Determine the (x, y) coordinate at the center of the cell enclosing the given text.  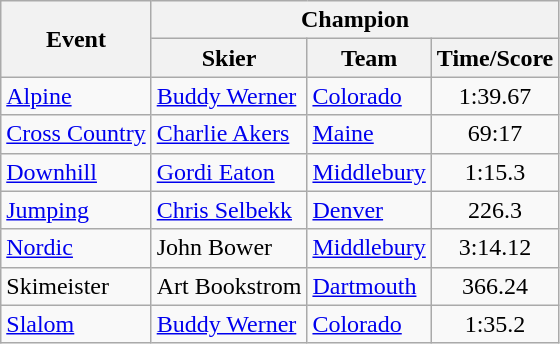
1:35.2 (495, 324)
Skimeister (76, 286)
1:39.67 (495, 96)
Chris Selbekk (229, 210)
Event (76, 39)
Jumping (76, 210)
Maine (369, 134)
69:17 (495, 134)
Skier (229, 58)
366.24 (495, 286)
Downhill (76, 172)
Time/Score (495, 58)
1:15.3 (495, 172)
Dartmouth (369, 286)
Nordic (76, 248)
Denver (369, 210)
Team (369, 58)
3:14.12 (495, 248)
Slalom (76, 324)
Gordi Eaton (229, 172)
Champion (355, 20)
Charlie Akers (229, 134)
John Bower (229, 248)
Alpine (76, 96)
Art Bookstrom (229, 286)
226.3 (495, 210)
Cross Country (76, 134)
